Locate the cell with the specified text and output its (x, y) center coordinate. 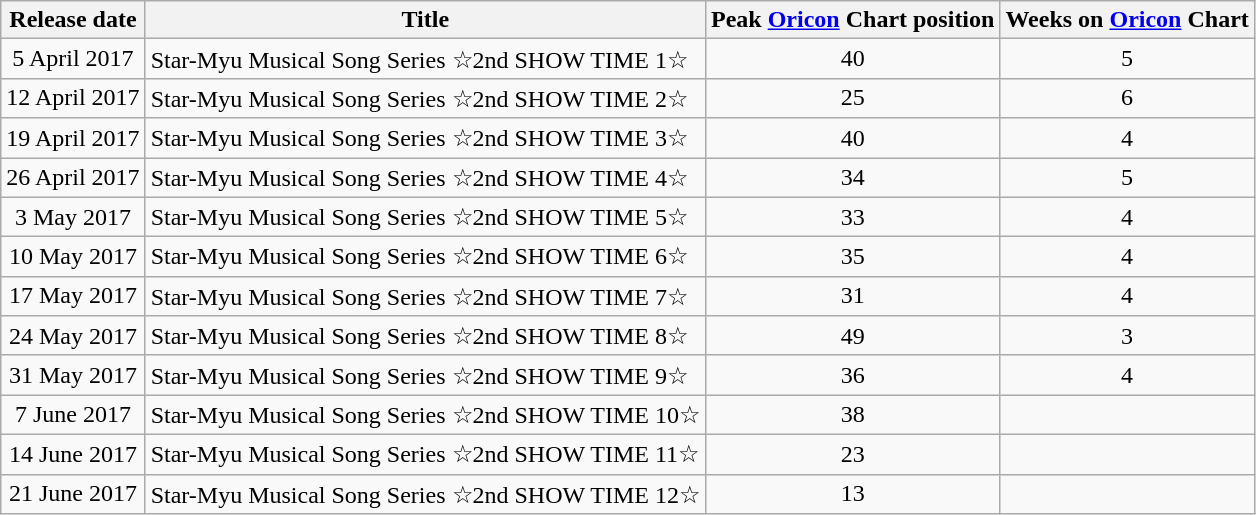
Star-Myu Musical Song Series ☆2nd SHOW TIME 1☆ (425, 59)
24 May 2017 (73, 336)
23 (852, 454)
Star-Myu Musical Song Series ☆2nd SHOW TIME 6☆ (425, 257)
5 April 2017 (73, 59)
17 May 2017 (73, 296)
Title (425, 20)
6 (1127, 98)
Peak Oricon Chart position (852, 20)
31 (852, 296)
35 (852, 257)
Star-Myu Musical Song Series ☆2nd SHOW TIME 8☆ (425, 336)
10 May 2017 (73, 257)
Star-Myu Musical Song Series ☆2nd SHOW TIME 2☆ (425, 98)
Star-Myu Musical Song Series ☆2nd SHOW TIME 4☆ (425, 178)
38 (852, 415)
19 April 2017 (73, 138)
33 (852, 217)
Star-Myu Musical Song Series ☆2nd SHOW TIME 5☆ (425, 217)
Star-Myu Musical Song Series ☆2nd SHOW TIME 9☆ (425, 375)
Star-Myu Musical Song Series ☆2nd SHOW TIME 11☆ (425, 454)
13 (852, 494)
3 May 2017 (73, 217)
Star-Myu Musical Song Series ☆2nd SHOW TIME 3☆ (425, 138)
12 April 2017 (73, 98)
14 June 2017 (73, 454)
49 (852, 336)
Star-Myu Musical Song Series ☆2nd SHOW TIME 7☆ (425, 296)
25 (852, 98)
26 April 2017 (73, 178)
Release date (73, 20)
31 May 2017 (73, 375)
Star-Myu Musical Song Series ☆2nd SHOW TIME 10☆ (425, 415)
7 June 2017 (73, 415)
Star-Myu Musical Song Series ☆2nd SHOW TIME 12☆ (425, 494)
21 June 2017 (73, 494)
34 (852, 178)
3 (1127, 336)
Weeks on Oricon Chart (1127, 20)
36 (852, 375)
